For the text-containing cell, return its midpoint in [x, y] coordinate format. 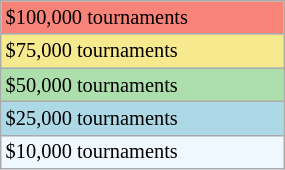
$75,000 tournaments [142, 51]
$100,000 tournaments [142, 17]
$50,000 tournaments [142, 85]
$25,000 tournaments [142, 118]
$10,000 tournaments [142, 152]
